Determine the (x, y) coordinate at the center of the cell enclosing the given text.  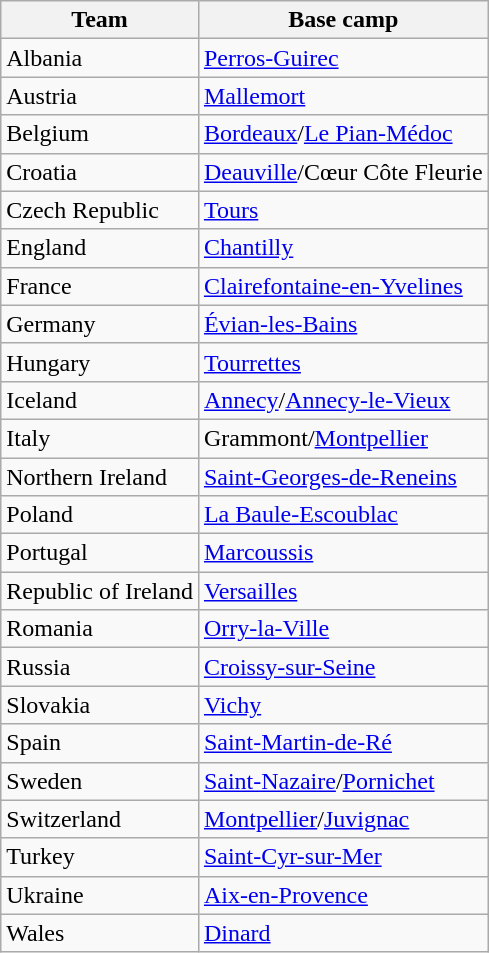
Czech Republic (100, 210)
France (100, 286)
Italy (100, 438)
Deauville/Cœur Côte Fleurie (343, 172)
Northern Ireland (100, 477)
Germany (100, 324)
Saint-Georges-de-Reneins (343, 477)
Base camp (343, 20)
Republic of Ireland (100, 591)
Évian-les-Bains (343, 324)
Romania (100, 629)
Versailles (343, 591)
England (100, 248)
Clairefontaine-en-Yvelines (343, 286)
Saint-Cyr-sur-Mer (343, 857)
Russia (100, 667)
Tourrettes (343, 362)
Perros-Guirec (343, 58)
Chantilly (343, 248)
Switzerland (100, 819)
Grammont/Montpellier (343, 438)
Tours (343, 210)
Mallemort (343, 96)
Orry-la-Ville (343, 629)
Dinard (343, 933)
Croissy-sur-Seine (343, 667)
Ukraine (100, 895)
Spain (100, 743)
Marcoussis (343, 553)
Sweden (100, 781)
Aix-en-Provence (343, 895)
Portugal (100, 553)
Wales (100, 933)
Iceland (100, 400)
Belgium (100, 134)
Hungary (100, 362)
Albania (100, 58)
Vichy (343, 705)
Montpellier/Juvignac (343, 819)
Team (100, 20)
Bordeaux/Le Pian-Médoc (343, 134)
Saint-Martin-de-Ré (343, 743)
Turkey (100, 857)
Slovakia (100, 705)
Croatia (100, 172)
Austria (100, 96)
Annecy/Annecy-le-Vieux (343, 400)
Saint-Nazaire/Pornichet (343, 781)
La Baule-Escoublac (343, 515)
Poland (100, 515)
